Return (X, Y) of the center of cell containing provided text 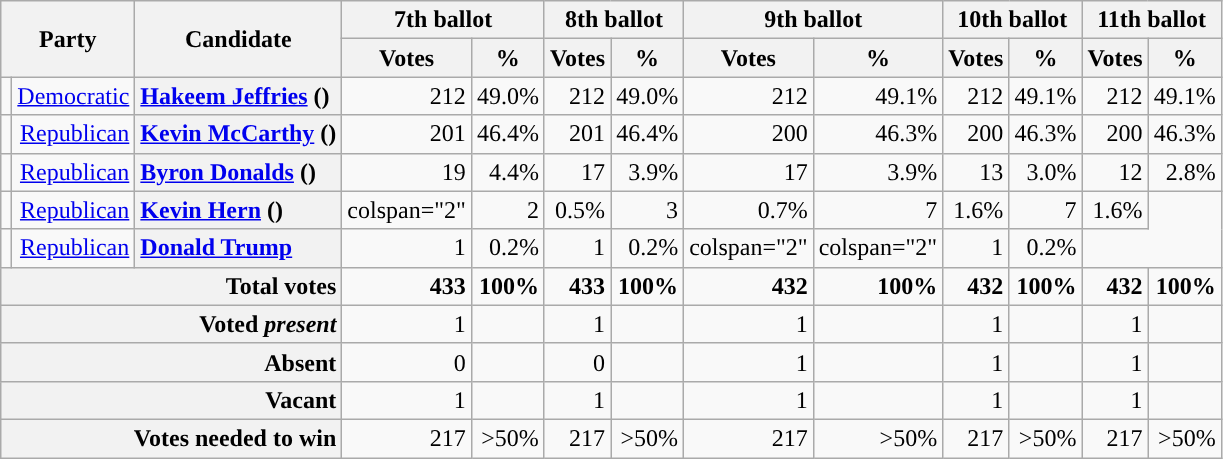
Party (68, 39)
Vacant (172, 400)
0.5% (577, 210)
Absent (172, 362)
Byron Donalds () (238, 172)
3.0% (1046, 172)
11th ballot (1152, 20)
2.8% (1184, 172)
Total votes (172, 286)
13 (976, 172)
Hakeem Jeffries () (238, 96)
0.7% (749, 210)
2 (508, 210)
Kevin Hern () (238, 210)
7th ballot (444, 20)
Voted present (172, 324)
3 (648, 210)
10th ballot (1012, 20)
12 (1115, 172)
Votes needed to win (172, 438)
Candidate (238, 39)
4.4% (508, 172)
Kevin McCarthy () (238, 134)
Democratic (74, 96)
Donald Trump (238, 248)
8th ballot (614, 20)
9th ballot (814, 20)
19 (407, 172)
